For the text-containing cell, return its midpoint in (x, y) coordinate format. 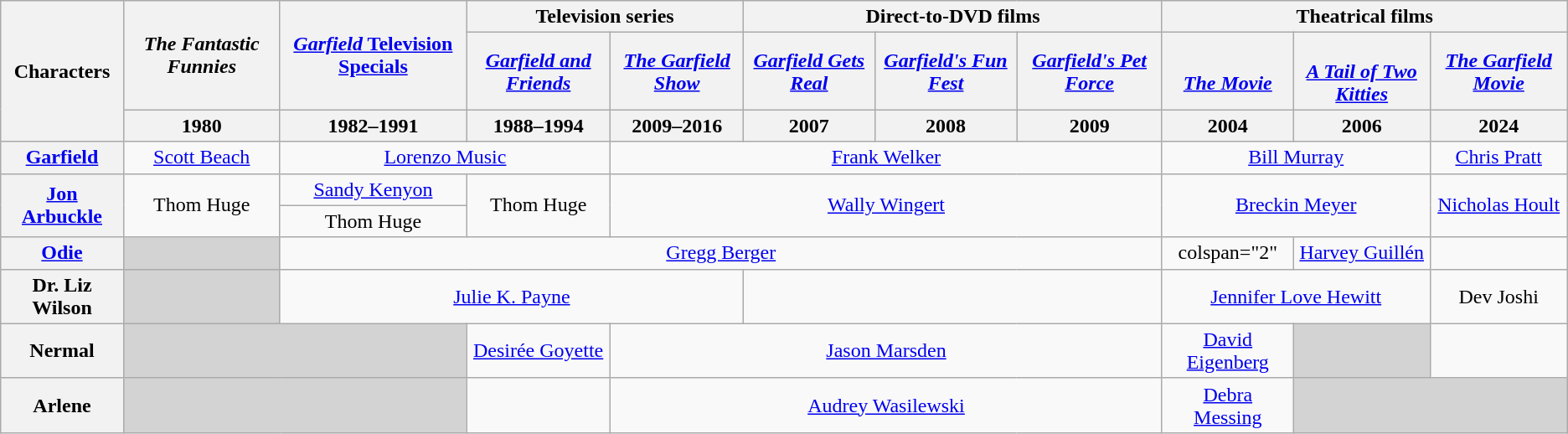
Garfield's Fun Fest (946, 71)
Frank Welker (886, 158)
Wally Wingert (886, 205)
Desirée Goyette (539, 350)
Direct-to-DVD films (953, 17)
Jason Marsden (886, 350)
The Movie (1228, 71)
2009 (1089, 126)
Julie K. Payne (511, 297)
Debra Messing (1228, 406)
1980 (201, 126)
Nicholas Hoult (1498, 205)
Harvey Guillén (1362, 253)
Garfield (62, 158)
2006 (1362, 126)
Garfield Television Specials (373, 55)
Garfield's Pet Force (1089, 71)
Scott Beach (201, 158)
Bill Murray (1296, 158)
Sandy Kenyon (373, 189)
1988–1994 (539, 126)
The Garfield Show (677, 71)
Characters (62, 71)
A Tail of Two Kitties (1362, 71)
Nermal (62, 350)
Jon Arbuckle (62, 205)
The Garfield Movie (1498, 71)
Garfield Gets Real (809, 71)
The Fantastic Funnies (201, 55)
Lorenzo Music (445, 158)
Garfield and Friends (539, 71)
Dr. Liz Wilson (62, 297)
2008 (946, 126)
2007 (809, 126)
David Eigenberg (1228, 350)
colspan="2" (1228, 253)
Television series (605, 17)
Dev Joshi (1498, 297)
Arlene (62, 406)
Chris Pratt (1498, 158)
2009–2016 (677, 126)
2004 (1228, 126)
Theatrical films (1364, 17)
1982–1991 (373, 126)
2024 (1498, 126)
Odie (62, 253)
Breckin Meyer (1296, 205)
Jennifer Love Hewitt (1296, 297)
Gregg Berger (720, 253)
Audrey Wasilewski (886, 406)
